From the cell containing the given text, extract its center point as (x, y) coordinate. 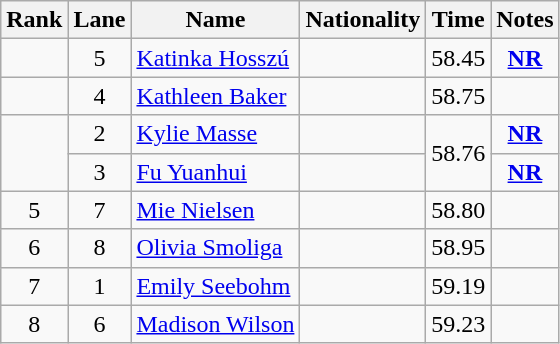
58.76 (458, 153)
Fu Yuanhui (216, 172)
58.95 (458, 248)
Olivia Smoliga (216, 248)
Time (458, 20)
Rank (34, 20)
Lane (100, 20)
Kathleen Baker (216, 96)
Nationality (363, 20)
58.45 (458, 58)
58.80 (458, 210)
Mie Nielsen (216, 210)
59.23 (458, 324)
58.75 (458, 96)
4 (100, 96)
Madison Wilson (216, 324)
Name (216, 20)
3 (100, 172)
Emily Seebohm (216, 286)
Katinka Hosszú (216, 58)
Notes (525, 20)
59.19 (458, 286)
Kylie Masse (216, 134)
1 (100, 286)
2 (100, 134)
